Pinpoint the cell where the given text exists, returning its [x, y] midpoint coordinate. 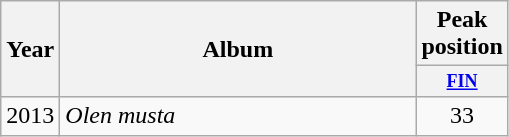
Album [238, 49]
Olen musta [238, 116]
Year [30, 49]
FIN [462, 82]
Peakposition [462, 34]
2013 [30, 116]
33 [462, 116]
